Locate the cell with the specified text and output its [x, y] center coordinate. 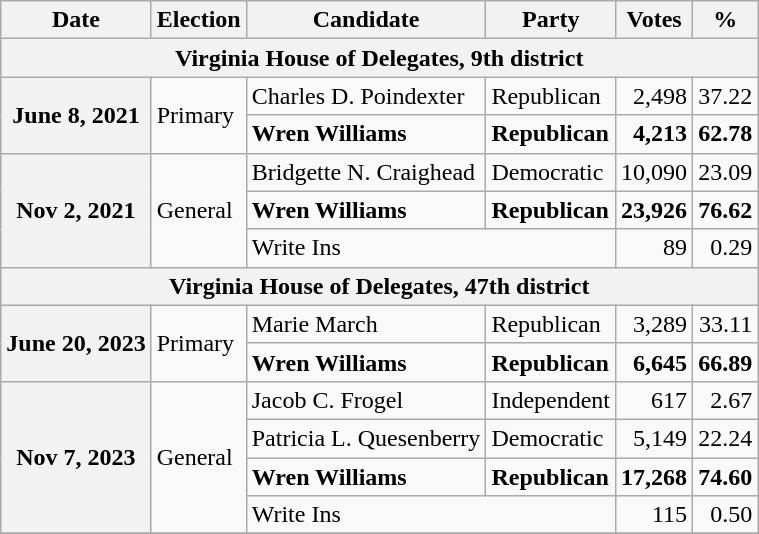
Election [198, 20]
Jacob C. Frogel [366, 400]
2.67 [726, 400]
62.78 [726, 134]
4,213 [654, 134]
Nov 2, 2021 [76, 210]
0.50 [726, 515]
115 [654, 515]
Patricia L. Quesenberry [366, 438]
617 [654, 400]
Bridgette N. Craighead [366, 172]
76.62 [726, 210]
Marie March [366, 324]
3,289 [654, 324]
23.09 [726, 172]
June 8, 2021 [76, 115]
Party [551, 20]
23,926 [654, 210]
22.24 [726, 438]
2,498 [654, 96]
37.22 [726, 96]
Nov 7, 2023 [76, 457]
Candidate [366, 20]
Date [76, 20]
% [726, 20]
5,149 [654, 438]
0.29 [726, 248]
17,268 [654, 477]
Virginia House of Delegates, 9th district [380, 58]
74.60 [726, 477]
Charles D. Poindexter [366, 96]
66.89 [726, 362]
33.11 [726, 324]
Virginia House of Delegates, 47th district [380, 286]
June 20, 2023 [76, 343]
89 [654, 248]
Votes [654, 20]
Independent [551, 400]
6,645 [654, 362]
10,090 [654, 172]
